Return the (X, Y) coordinate for the center point of the cell that contains the specified text.  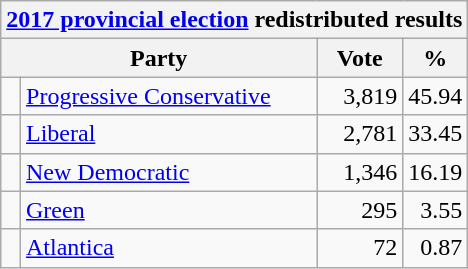
295 (360, 210)
Green (169, 210)
Liberal (169, 134)
2,781 (360, 134)
72 (360, 248)
3,819 (360, 96)
Party (159, 58)
% (436, 58)
16.19 (436, 172)
Progressive Conservative (169, 96)
2017 provincial election redistributed results (234, 20)
Atlantica (169, 248)
Vote (360, 58)
3.55 (436, 210)
45.94 (436, 96)
33.45 (436, 134)
0.87 (436, 248)
New Democratic (169, 172)
1,346 (360, 172)
